Identify which cell holds the provided text, then report its (X, Y) central coordinate. 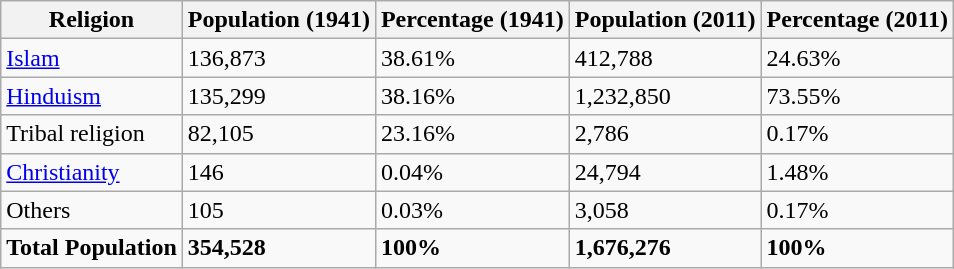
82,105 (278, 134)
23.16% (472, 134)
38.16% (472, 96)
1,232,850 (665, 96)
1.48% (858, 172)
146 (278, 172)
135,299 (278, 96)
Percentage (1941) (472, 20)
0.04% (472, 172)
Christianity (92, 172)
38.61% (472, 58)
Percentage (2011) (858, 20)
24,794 (665, 172)
Religion (92, 20)
Hinduism (92, 96)
136,873 (278, 58)
2,786 (665, 134)
3,058 (665, 210)
Total Population (92, 248)
412,788 (665, 58)
Others (92, 210)
Tribal religion (92, 134)
Islam (92, 58)
Population (1941) (278, 20)
Population (2011) (665, 20)
105 (278, 210)
1,676,276 (665, 248)
24.63% (858, 58)
73.55% (858, 96)
354,528 (278, 248)
0.03% (472, 210)
